Output the [x, y] coordinate of the center of the cell containing the given text.  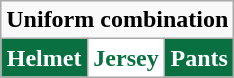
Helmet [44, 58]
Jersey [126, 58]
Uniform combination [118, 20]
Pants [200, 58]
